Search for the cell housing the specified text and yield its [X, Y] center coordinate. 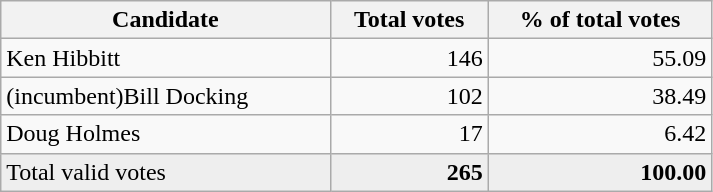
Candidate [166, 20]
55.09 [600, 58]
146 [409, 58]
265 [409, 172]
17 [409, 134]
Total valid votes [166, 172]
6.42 [600, 134]
Ken Hibbitt [166, 58]
100.00 [600, 172]
102 [409, 96]
Total votes [409, 20]
% of total votes [600, 20]
(incumbent)Bill Docking [166, 96]
Doug Holmes [166, 134]
38.49 [600, 96]
